From the cell containing the given text, extract its center point as [X, Y] coordinate. 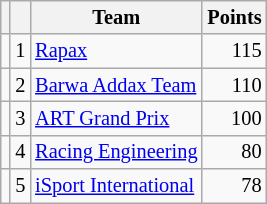
Barwa Addax Team [116, 85]
4 [20, 152]
110 [234, 85]
Team [116, 17]
ART Grand Prix [116, 118]
100 [234, 118]
Racing Engineering [116, 152]
78 [234, 186]
iSport International [116, 186]
Rapax [116, 51]
80 [234, 152]
5 [20, 186]
2 [20, 85]
Points [234, 17]
1 [20, 51]
3 [20, 118]
115 [234, 51]
